Return [x, y] of the center of cell containing provided text 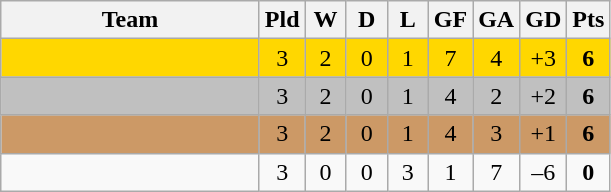
W [326, 20]
–6 [544, 172]
+3 [544, 58]
GA [496, 20]
Pld [282, 20]
+1 [544, 134]
GD [544, 20]
Team [130, 20]
D [366, 20]
Pts [588, 20]
+2 [544, 96]
GF [450, 20]
L [408, 20]
